Determine the (X, Y) coordinate at the center of the cell enclosing the given text.  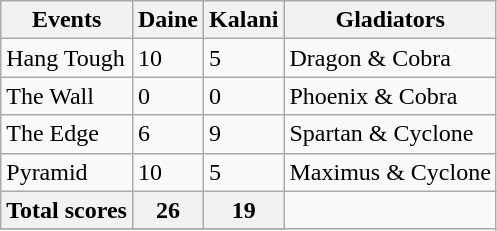
Events (67, 20)
9 (244, 134)
26 (168, 210)
Dragon & Cobra (390, 58)
Kalani (244, 20)
Hang Tough (67, 58)
Phoenix & Cobra (390, 96)
Spartan & Cyclone (390, 134)
Pyramid (67, 172)
The Wall (67, 96)
Daine (168, 20)
19 (244, 210)
6 (168, 134)
Maximus & Cyclone (390, 172)
Gladiators (390, 20)
The Edge (67, 134)
Total scores (67, 210)
